Pinpoint the cell where the given text exists, returning its (X, Y) midpoint coordinate. 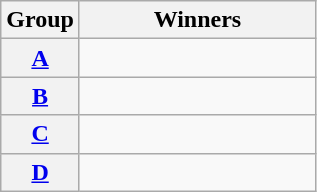
C (40, 134)
Winners (197, 20)
Group (40, 20)
B (40, 96)
D (40, 172)
A (40, 58)
